For the text-containing cell, return its midpoint in (x, y) coordinate format. 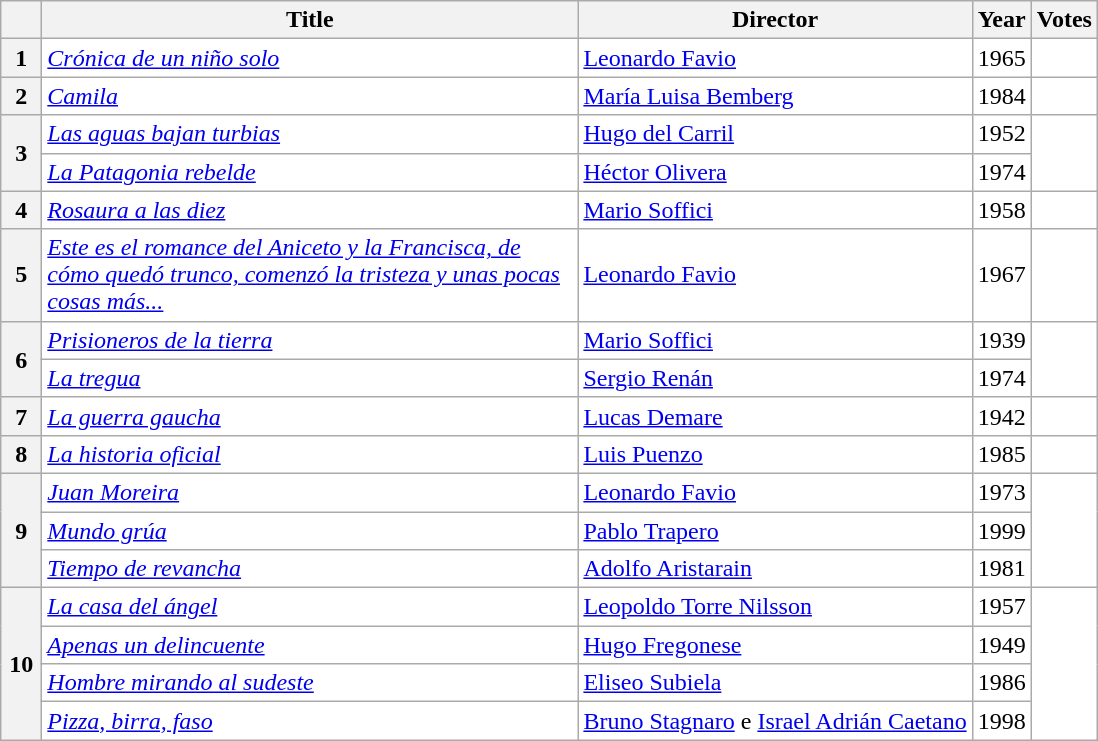
Apenas un delincuente (310, 645)
Hombre mirando al sudeste (310, 683)
Bruno Stagnaro e Israel Adrián Caetano (775, 721)
1967 (1002, 275)
Adolfo Aristarain (775, 569)
Sergio Renán (775, 378)
3 (22, 153)
1986 (1002, 683)
Rosaura a las diez (310, 210)
Pablo Trapero (775, 531)
1952 (1002, 134)
Eliseo Subiela (775, 683)
1 (22, 58)
Hugo Fregonese (775, 645)
1949 (1002, 645)
La Patagonia rebelde (310, 172)
Prisioneros de la tierra (310, 340)
Tiempo de revancha (310, 569)
10 (22, 664)
4 (22, 210)
2 (22, 96)
Camila (310, 96)
1998 (1002, 721)
1981 (1002, 569)
Héctor Olivera (775, 172)
Leopoldo Torre Nilsson (775, 607)
Director (775, 20)
1999 (1002, 531)
La historia oficial (310, 454)
1985 (1002, 454)
La tregua (310, 378)
1973 (1002, 492)
1957 (1002, 607)
1984 (1002, 96)
Luis Puenzo (775, 454)
Pizza, birra, faso (310, 721)
7 (22, 416)
6 (22, 359)
Hugo del Carril (775, 134)
Mundo grúa (310, 531)
Votes (1064, 20)
Title (310, 20)
1942 (1002, 416)
Este es el romance del Aniceto y la Francisca, de cómo quedó trunco, comenzó la tristeza y unas pocas cosas más... (310, 275)
5 (22, 275)
Crónica de un niño solo (310, 58)
María Luisa Bemberg (775, 96)
1958 (1002, 210)
1965 (1002, 58)
8 (22, 454)
9 (22, 530)
Las aguas bajan turbias (310, 134)
1939 (1002, 340)
La casa del ángel (310, 607)
Juan Moreira (310, 492)
La guerra gaucha (310, 416)
Year (1002, 20)
Lucas Demare (775, 416)
